Determine the (x, y) coordinate at the center of the cell enclosing the given text.  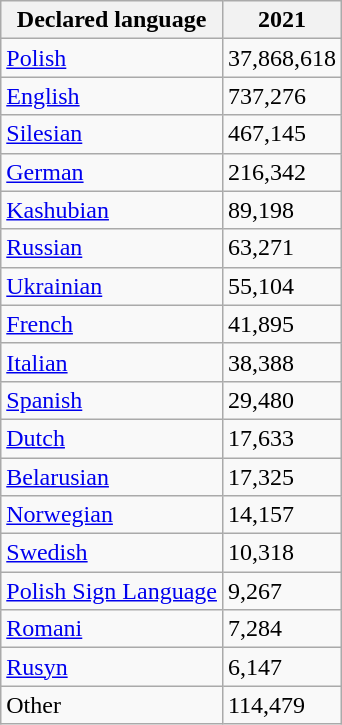
Silesian (112, 134)
Declared language (112, 20)
English (112, 96)
Swedish (112, 553)
216,342 (282, 172)
41,895 (282, 324)
14,157 (282, 515)
Polish (112, 58)
Ukrainian (112, 286)
Dutch (112, 438)
29,480 (282, 400)
114,479 (282, 705)
French (112, 324)
Spanish (112, 400)
9,267 (282, 591)
467,145 (282, 134)
17,633 (282, 438)
Belarusian (112, 477)
38,388 (282, 362)
63,271 (282, 248)
2021 (282, 20)
Romani (112, 629)
Other (112, 705)
Polish Sign Language (112, 591)
37,868,618 (282, 58)
10,318 (282, 553)
Norwegian (112, 515)
7,284 (282, 629)
737,276 (282, 96)
Italian (112, 362)
German (112, 172)
Rusyn (112, 667)
Russian (112, 248)
55,104 (282, 286)
17,325 (282, 477)
89,198 (282, 210)
6,147 (282, 667)
Kashubian (112, 210)
